Identify which cell holds the provided text, then report its (x, y) central coordinate. 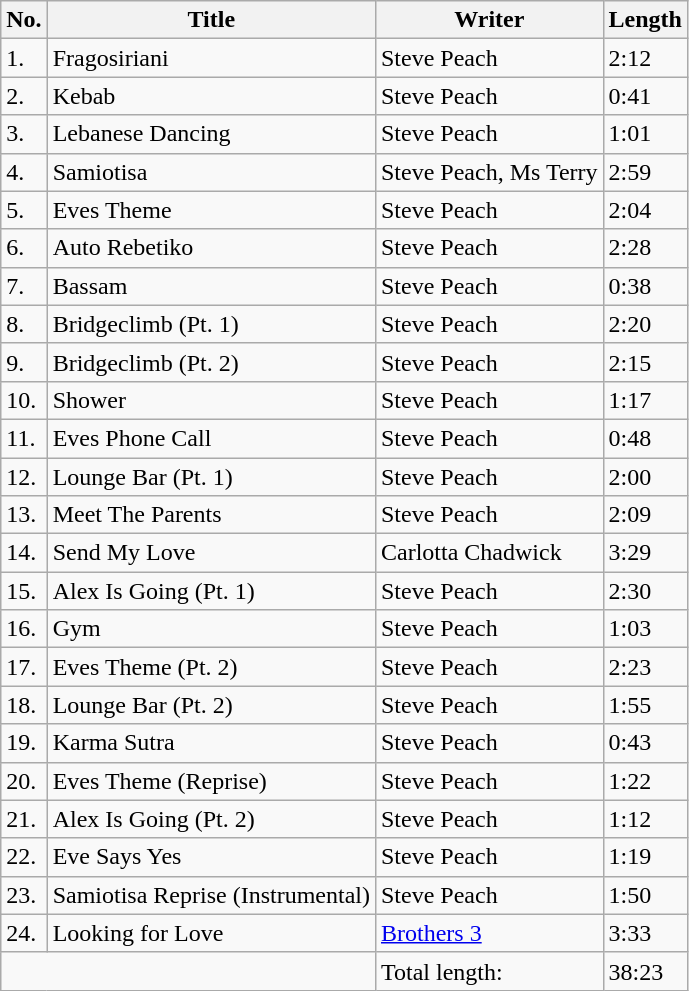
2:28 (645, 248)
2:59 (645, 172)
14. (24, 553)
3:33 (645, 933)
1:55 (645, 705)
1. (24, 58)
Auto Rebetiko (211, 248)
0:38 (645, 286)
Title (211, 20)
Lebanese Dancing (211, 134)
10. (24, 400)
13. (24, 515)
1:22 (645, 781)
Steve Peach, Ms Terry (489, 172)
Eves Theme (211, 210)
Carlotta Chadwick (489, 553)
Total length: (489, 971)
Eves Theme (Pt. 2) (211, 667)
8. (24, 324)
5. (24, 210)
1:03 (645, 629)
1:17 (645, 400)
2:00 (645, 477)
Shower (211, 400)
21. (24, 819)
Eve Says Yes (211, 857)
1:01 (645, 134)
19. (24, 743)
Alex Is Going (Pt. 1) (211, 591)
Send My Love (211, 553)
2:15 (645, 362)
16. (24, 629)
18. (24, 705)
Samiotisa (211, 172)
0:43 (645, 743)
Kebab (211, 96)
Writer (489, 20)
3. (24, 134)
1:12 (645, 819)
Karma Sutra (211, 743)
0:48 (645, 438)
Brothers 3 (489, 933)
1:50 (645, 895)
2:23 (645, 667)
Fragosiriani (211, 58)
Gym (211, 629)
Lounge Bar (Pt. 1) (211, 477)
0:41 (645, 96)
3:29 (645, 553)
2:30 (645, 591)
Length (645, 20)
11. (24, 438)
Lounge Bar (Pt. 2) (211, 705)
4. (24, 172)
22. (24, 857)
No. (24, 20)
Samiotisa Reprise (Instrumental) (211, 895)
Eves Phone Call (211, 438)
Bridgeclimb (Pt. 2) (211, 362)
12. (24, 477)
2:09 (645, 515)
Alex Is Going (Pt. 2) (211, 819)
7. (24, 286)
15. (24, 591)
2:04 (645, 210)
Meet The Parents (211, 515)
23. (24, 895)
17. (24, 667)
2:12 (645, 58)
Bridgeclimb (Pt. 1) (211, 324)
38:23 (645, 971)
2. (24, 96)
Eves Theme (Reprise) (211, 781)
Bassam (211, 286)
24. (24, 933)
9. (24, 362)
20. (24, 781)
6. (24, 248)
2:20 (645, 324)
Looking for Love (211, 933)
1:19 (645, 857)
